Identify which cell holds the provided text, then report its [x, y] central coordinate. 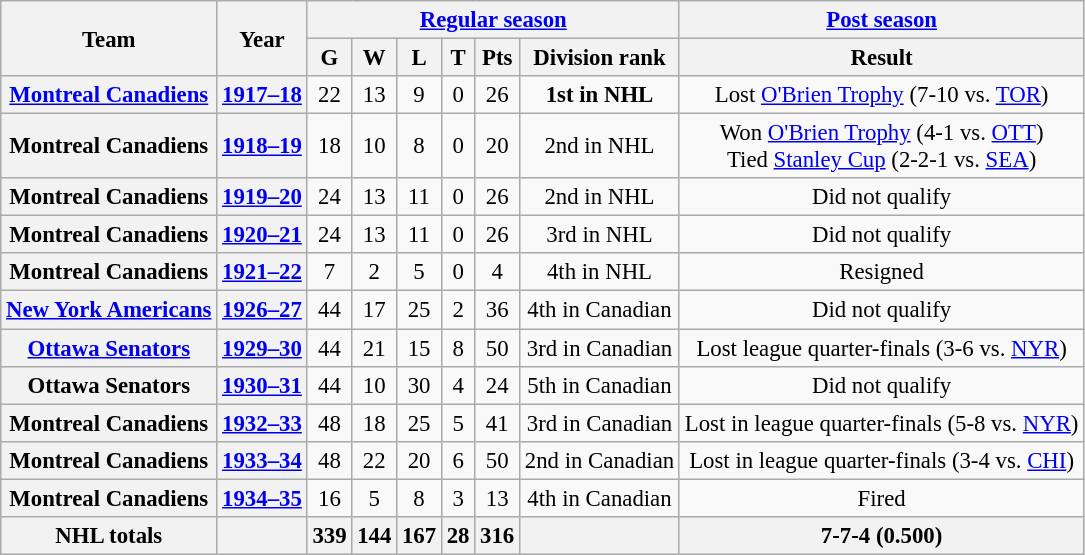
5th in Canadian [600, 385]
1932–33 [262, 423]
1926–27 [262, 310]
3 [458, 498]
167 [420, 536]
Resigned [881, 273]
New York Americans [109, 310]
4th in NHL [600, 273]
7-7-4 (0.500) [881, 536]
28 [458, 536]
1929–30 [262, 348]
Result [881, 58]
Won O'Brien Trophy (4-1 vs. OTT) Tied Stanley Cup (2-2-1 vs. SEA) [881, 146]
16 [330, 498]
9 [420, 95]
15 [420, 348]
Regular season [493, 20]
L [420, 58]
30 [420, 385]
NHL totals [109, 536]
Lost league quarter-finals (3-6 vs. NYR) [881, 348]
Pts [498, 58]
W [374, 58]
144 [374, 536]
1930–31 [262, 385]
1934–35 [262, 498]
1918–19 [262, 146]
Lost in league quarter-finals (5-8 vs. NYR) [881, 423]
Post season [881, 20]
1920–21 [262, 235]
3rd in NHL [600, 235]
Year [262, 38]
339 [330, 536]
Lost O'Brien Trophy (7-10 vs. TOR) [881, 95]
1921–22 [262, 273]
Team [109, 38]
Fired [881, 498]
316 [498, 536]
1st in NHL [600, 95]
1917–18 [262, 95]
Lost in league quarter-finals (3-4 vs. CHI) [881, 460]
17 [374, 310]
1919–20 [262, 197]
7 [330, 273]
41 [498, 423]
2nd in Canadian [600, 460]
6 [458, 460]
1933–34 [262, 460]
G [330, 58]
Division rank [600, 58]
T [458, 58]
21 [374, 348]
36 [498, 310]
